Return the (X, Y) coordinate for the center point of the cell that contains the specified text.  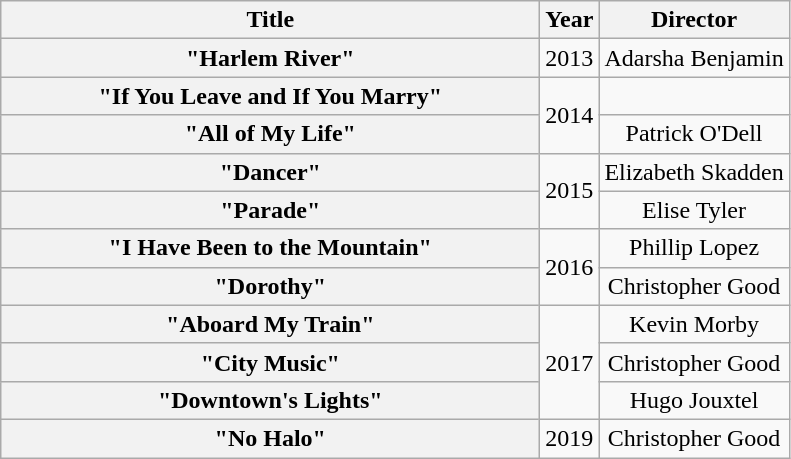
Elise Tyler (694, 210)
"Aboard My Train" (270, 324)
Kevin Morby (694, 324)
2017 (570, 362)
Adarsha Benjamin (694, 58)
"All of My Life" (270, 134)
"Dancer" (270, 172)
"Parade" (270, 210)
2015 (570, 191)
Hugo Jouxtel (694, 400)
2013 (570, 58)
2019 (570, 438)
"If You Leave and If You Marry" (270, 96)
Year (570, 20)
"I Have Been to the Mountain" (270, 248)
"Dorothy" (270, 286)
Patrick O'Dell (694, 134)
"Harlem River" (270, 58)
2014 (570, 115)
"No Halo" (270, 438)
"City Music" (270, 362)
Phillip Lopez (694, 248)
Director (694, 20)
Elizabeth Skadden (694, 172)
"Downtown's Lights" (270, 400)
Title (270, 20)
2016 (570, 267)
